Identify which cell holds the provided text, then report its [x, y] central coordinate. 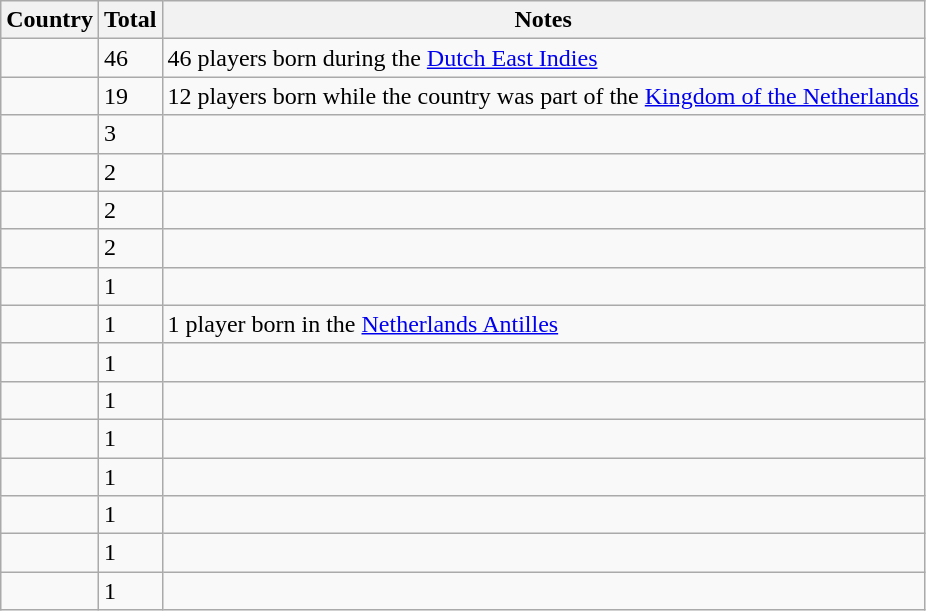
12 players born while the country was part of the Kingdom of the Netherlands [543, 96]
Total [130, 20]
46 players born during the Dutch East Indies [543, 58]
46 [130, 58]
1 player born in the Netherlands Antilles [543, 324]
19 [130, 96]
3 [130, 134]
Country [50, 20]
Notes [543, 20]
